For the text-containing cell, return its midpoint in [X, Y] coordinate format. 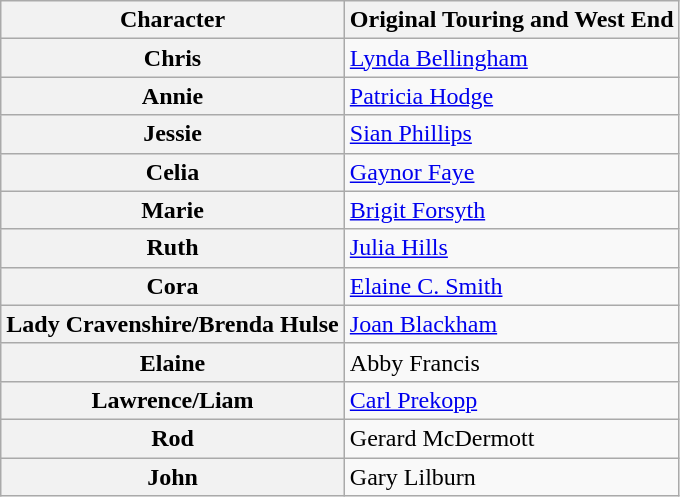
Patricia Hodge [512, 96]
Jessie [173, 134]
Julia Hills [512, 248]
Rod [173, 438]
Annie [173, 96]
Character [173, 20]
Abby Francis [512, 362]
Celia [173, 172]
Lynda Bellingham [512, 58]
John [173, 477]
Lawrence/Liam [173, 400]
Gary Lilburn [512, 477]
Gerard McDermott [512, 438]
Sian Phillips [512, 134]
Lady Cravenshire/Brenda Hulse [173, 324]
Marie [173, 210]
Cora [173, 286]
Gaynor Faye [512, 172]
Elaine C. Smith [512, 286]
Ruth [173, 248]
Original Touring and West End [512, 20]
Chris [173, 58]
Joan Blackham [512, 324]
Carl Prekopp [512, 400]
Brigit Forsyth [512, 210]
Elaine [173, 362]
